Scan for the cell matching the given text and deliver its (X, Y) coordinate at center. 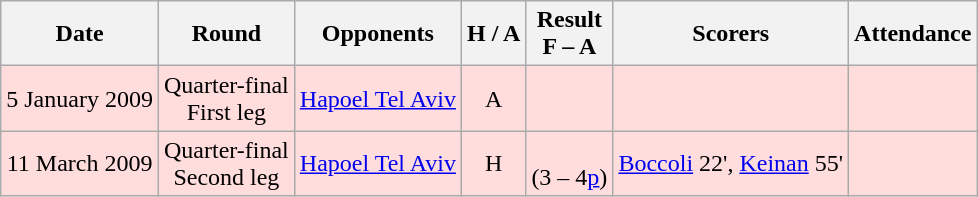
(3 – 4p) (570, 164)
H (493, 164)
Opponents (378, 34)
H / A (493, 34)
Boccoli 22', Keinan 55' (731, 164)
Quarter-finalSecond leg (226, 164)
A (493, 98)
5 January 2009 (80, 98)
ResultF – A (570, 34)
Scorers (731, 34)
Attendance (913, 34)
11 March 2009 (80, 164)
Date (80, 34)
Round (226, 34)
Quarter-finalFirst leg (226, 98)
